Return the [X, Y] coordinate for the center point of the cell that contains the specified text.  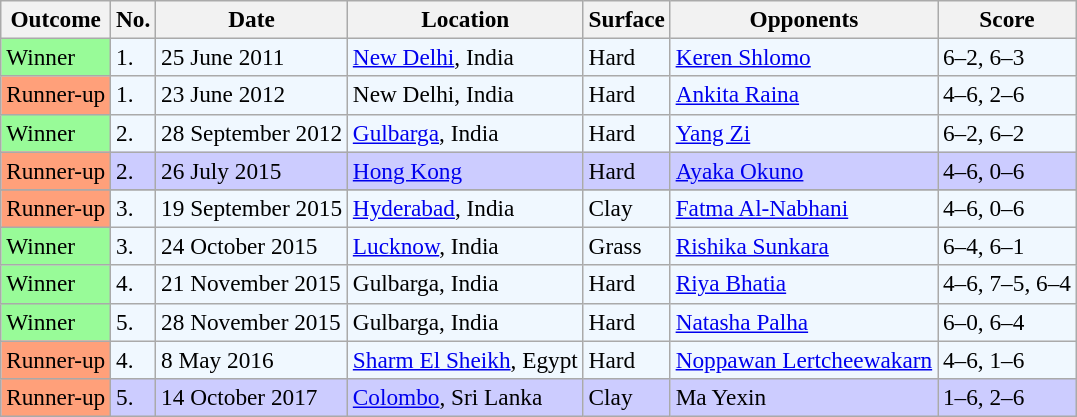
25 June 2011 [252, 57]
Noppawan Lertcheewakarn [804, 359]
19 September 2015 [252, 208]
6–2, 6–2 [1008, 133]
Ayaka Okuno [804, 170]
Natasha Palha [804, 322]
4–6, 7–5, 6–4 [1008, 284]
21 November 2015 [252, 284]
Score [1008, 19]
6–4, 6–1 [1008, 246]
Date [252, 19]
28 November 2015 [252, 322]
6–2, 6–3 [1008, 57]
Hyderabad, India [465, 208]
24 October 2015 [252, 246]
Ma Yexin [804, 397]
8 May 2016 [252, 359]
14 October 2017 [252, 397]
Colombo, Sri Lanka [465, 397]
Lucknow, India [465, 246]
23 June 2012 [252, 95]
Ankita Raina [804, 95]
4–6, 1–6 [1008, 359]
Opponents [804, 19]
Hong Kong [465, 170]
Outcome [56, 19]
Keren Shlomo [804, 57]
Riya Bhatia [804, 284]
Surface [626, 19]
1–6, 2–6 [1008, 397]
Grass [626, 246]
No. [134, 19]
6–0, 6–4 [1008, 322]
Rishika Sunkara [804, 246]
Fatma Al-Nabhani [804, 208]
4–6, 2–6 [1008, 95]
Location [465, 19]
26 July 2015 [252, 170]
Sharm El Sheikh, Egypt [465, 359]
28 September 2012 [252, 133]
Yang Zi [804, 133]
